Capture the cell that displays the provided text and extract its [x, y] central coordinate. 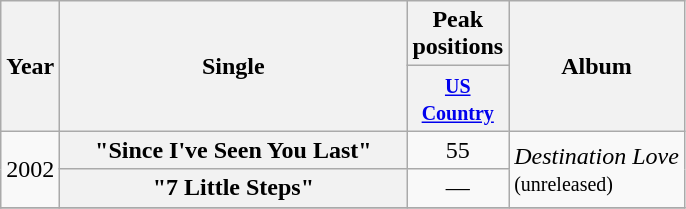
Year [30, 66]
Destination Love(unreleased) [597, 169]
"7 Little Steps" [234, 188]
Album [597, 66]
— [458, 188]
55 [458, 150]
US Country [458, 98]
2002 [30, 169]
Peak positions [458, 34]
"Since I've Seen You Last" [234, 150]
Single [234, 66]
